Return [X, Y] of the center of cell containing provided text 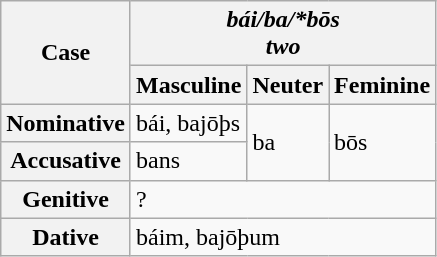
Genitive [66, 199]
Case [66, 52]
Dative [66, 237]
Masculine [188, 85]
Accusative [66, 161]
Feminine [382, 85]
bans [188, 161]
ba [288, 142]
Nominative [66, 123]
bái/ba/*bōs two [282, 34]
bōs [382, 142]
Neuter [288, 85]
bái, bajōþs [188, 123]
? [282, 199]
báim, bajōþum [282, 237]
